From the cell containing the given text, extract its center point as (x, y) coordinate. 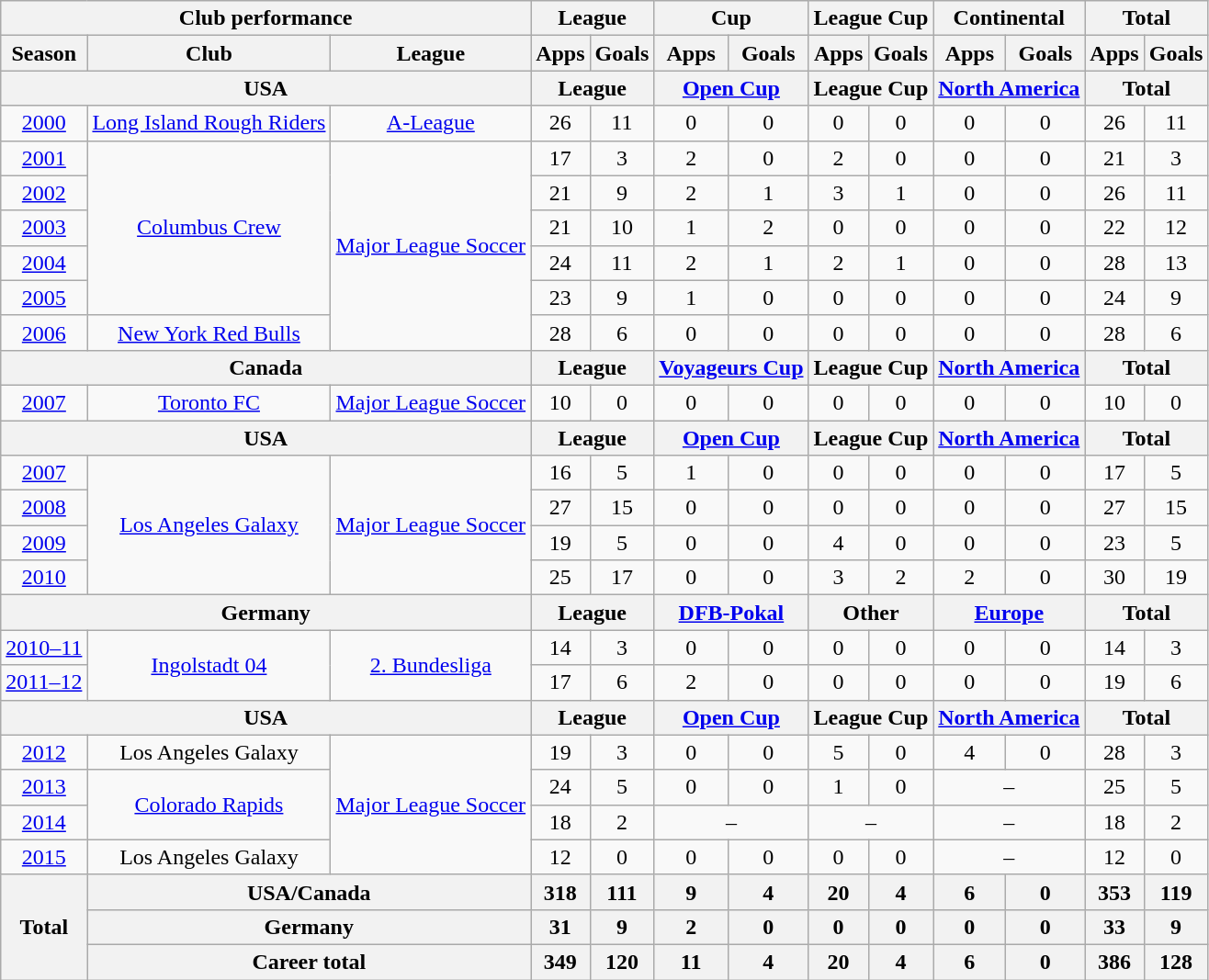
USA/Canada (309, 892)
2. Bundesliga (431, 665)
Toronto FC (209, 402)
Ingolstadt 04 (209, 665)
2015 (44, 857)
2001 (44, 158)
Continental (1009, 18)
Long Island Rough Riders (209, 123)
New York Red Bulls (209, 332)
119 (1176, 892)
120 (622, 962)
2009 (44, 543)
Voyageurs Cup (731, 367)
2002 (44, 193)
128 (1176, 962)
Colorado Rapids (209, 805)
Club performance (266, 18)
DFB-Pokal (731, 613)
386 (1114, 962)
22 (1114, 228)
2010–11 (44, 648)
Columbus Crew (209, 228)
2004 (44, 263)
2012 (44, 752)
2014 (44, 822)
2000 (44, 123)
Canada (266, 367)
33 (1114, 927)
318 (560, 892)
2013 (44, 787)
Career total (309, 962)
2003 (44, 228)
13 (1176, 263)
Season (44, 53)
30 (1114, 578)
Europe (1009, 613)
2008 (44, 508)
2006 (44, 332)
Other (871, 613)
31 (560, 927)
2005 (44, 298)
2011–12 (44, 682)
2010 (44, 578)
353 (1114, 892)
349 (560, 962)
Cup (731, 18)
16 (560, 473)
A-League (431, 123)
Club (209, 53)
111 (622, 892)
